For the text-containing cell, return its midpoint in (x, y) coordinate format. 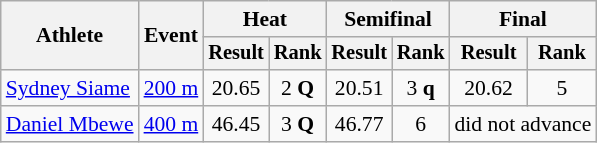
5 (562, 88)
20.51 (359, 88)
did not advance (524, 124)
20.65 (236, 88)
20.62 (489, 88)
Sydney Siame (70, 88)
Event (172, 36)
3 q (421, 88)
Final (524, 19)
200 m (172, 88)
Daniel Mbewe (70, 124)
46.45 (236, 124)
400 m (172, 124)
Heat (264, 19)
6 (421, 124)
46.77 (359, 124)
2 Q (298, 88)
3 Q (298, 124)
Semifinal (388, 19)
Athlete (70, 36)
